Search for the cell housing the specified text and yield its (X, Y) center coordinate. 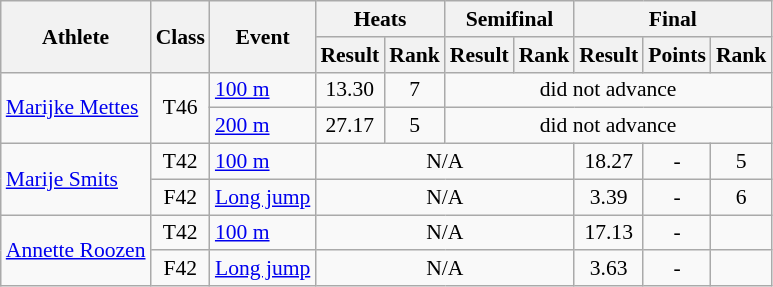
Points (677, 55)
Event (262, 36)
13.30 (350, 90)
27.17 (350, 126)
T46 (180, 108)
200 m (262, 126)
Annette Roozen (76, 250)
3.39 (608, 197)
Marijke Mettes (76, 108)
18.27 (608, 162)
Athlete (76, 36)
Heats (380, 19)
3.63 (608, 269)
17.13 (608, 233)
Final (672, 19)
7 (414, 90)
6 (742, 197)
Semifinal (510, 19)
Class (180, 36)
Marije Smits (76, 180)
